Search for the cell housing the specified text and yield its [X, Y] center coordinate. 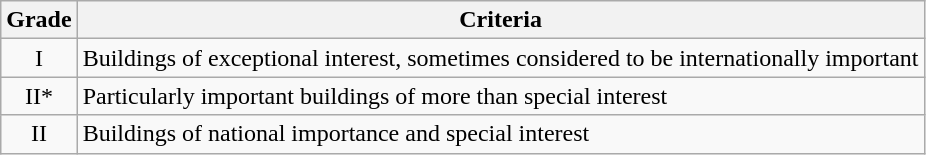
Criteria [500, 20]
Buildings of exceptional interest, sometimes considered to be internationally important [500, 58]
Grade [39, 20]
I [39, 58]
II [39, 134]
II* [39, 96]
Particularly important buildings of more than special interest [500, 96]
Buildings of national importance and special interest [500, 134]
